Locate the cell with the specified text and output its [X, Y] center coordinate. 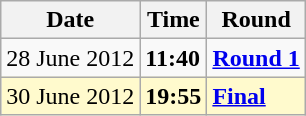
19:55 [174, 96]
28 June 2012 [70, 58]
Round 1 [256, 58]
Round [256, 20]
Final [256, 96]
Date [70, 20]
30 June 2012 [70, 96]
11:40 [174, 58]
Time [174, 20]
